Pinpoint the cell where the given text exists, returning its [x, y] midpoint coordinate. 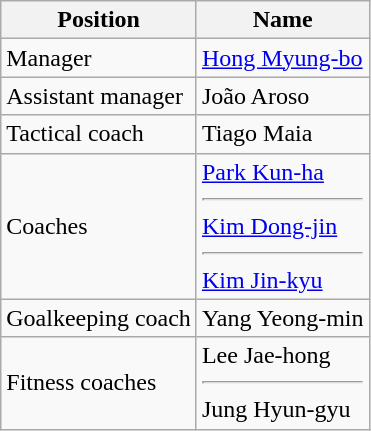
Lee Jae-hong Jung Hyun-gyu [282, 383]
Manager [99, 58]
Goalkeeping coach [99, 318]
Tactical coach [99, 134]
Assistant manager [99, 96]
Position [99, 20]
João Aroso [282, 96]
Fitness coaches [99, 383]
Yang Yeong-min [282, 318]
Coaches [99, 226]
Hong Myung-bo [282, 58]
Name [282, 20]
Park Kun-ha Kim Dong-jin Kim Jin-kyu [282, 226]
Tiago Maia [282, 134]
